Detect which cell encompasses the target text, then output its (X, Y) center coordinate. 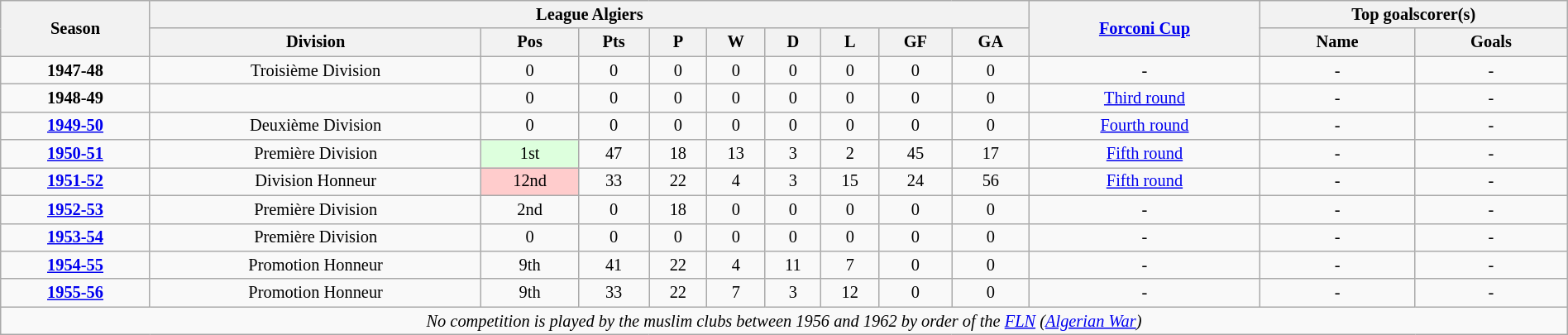
Forconi Cup (1145, 28)
Season (76, 28)
P (678, 42)
1953-54 (76, 237)
12 (850, 293)
1952-53 (76, 209)
D (793, 42)
Pos (529, 42)
Division Honneur (316, 181)
1954-55 (76, 265)
1947-48 (76, 70)
Pts (614, 42)
56 (991, 181)
Goals (1491, 42)
W (736, 42)
15 (850, 181)
12nd (529, 181)
L (850, 42)
47 (614, 154)
League Algiers (589, 14)
Deuxième Division (316, 126)
13 (736, 154)
45 (915, 154)
GA (991, 42)
Top goalscorer(s) (1413, 14)
1st (529, 154)
1948-49 (76, 98)
1951-52 (76, 181)
2nd (529, 209)
No competition is played by the muslim clubs between 1956 and 1962 by order of the FLN (Algerian War) (784, 321)
1949-50 (76, 126)
1950-51 (76, 154)
Fourth round (1145, 126)
GF (915, 42)
11 (793, 265)
1955-56 (76, 293)
2 (850, 154)
24 (915, 181)
17 (991, 154)
Name (1337, 42)
Third round (1145, 98)
Division (316, 42)
Troisième Division (316, 70)
41 (614, 265)
